Capture the cell that displays the provided text and extract its [x, y] central coordinate. 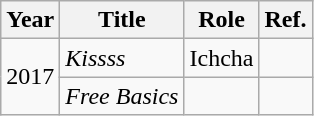
Free Basics [122, 96]
Role [222, 20]
Ichcha [222, 58]
Kissss [122, 58]
Title [122, 20]
Ref. [286, 20]
2017 [30, 77]
Year [30, 20]
